Provide the (x, y) coordinate of the cell's center where the given text is located.  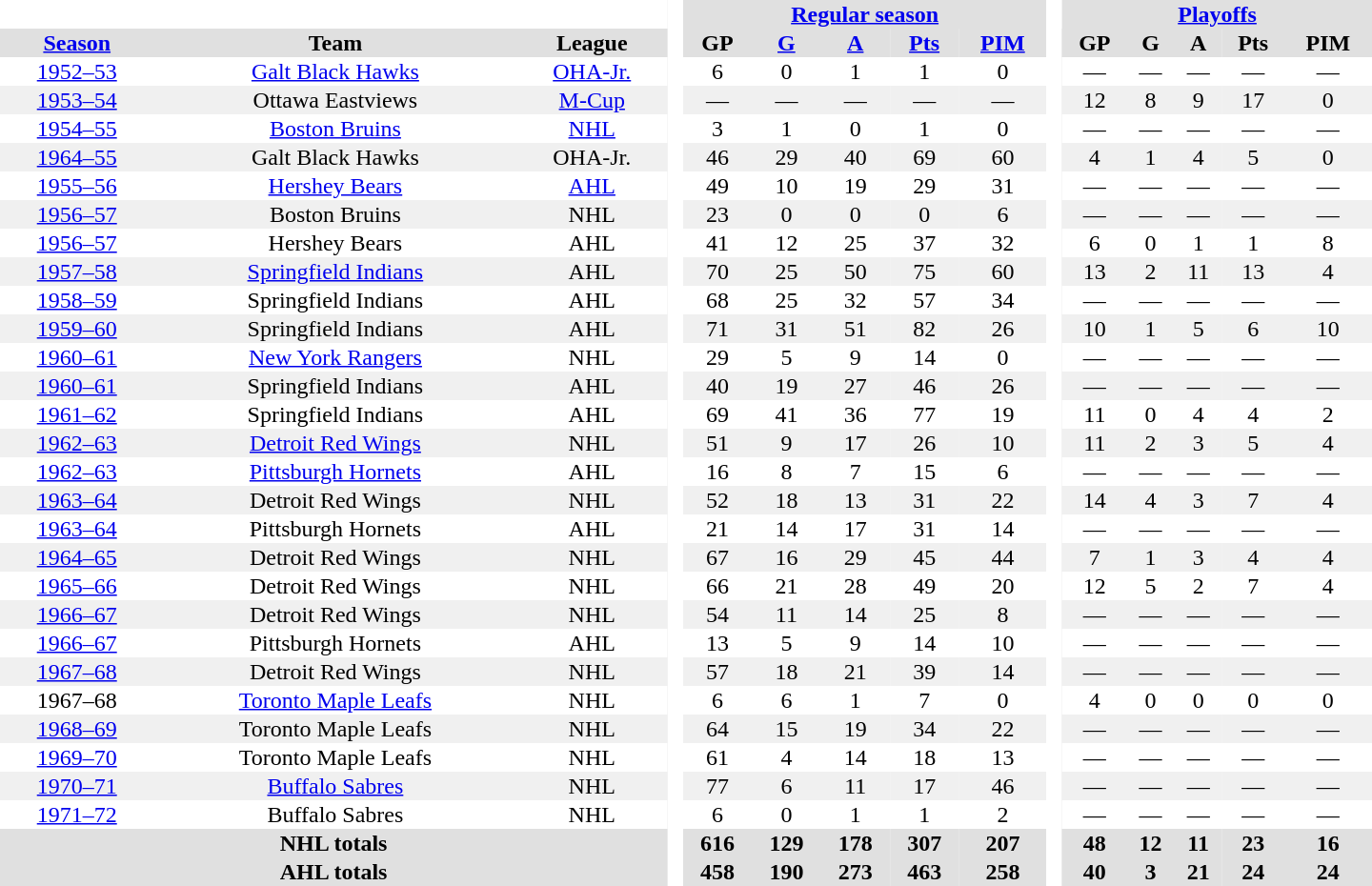
1952–53 (76, 71)
Ottawa Eastviews (335, 100)
68 (717, 300)
307 (924, 843)
37 (924, 243)
League (592, 43)
New York Rangers (335, 357)
178 (856, 843)
39 (924, 672)
273 (856, 872)
1957–58 (76, 272)
75 (924, 272)
616 (717, 843)
82 (924, 329)
AHL totals (333, 872)
54 (717, 614)
1965–66 (76, 586)
28 (856, 586)
M-Cup (592, 100)
1955–56 (76, 186)
64 (717, 729)
61 (717, 757)
1969–70 (76, 757)
1958–59 (76, 300)
Team (335, 43)
67 (717, 557)
27 (856, 386)
207 (1002, 843)
36 (856, 414)
463 (924, 872)
48 (1094, 843)
50 (856, 272)
1959–60 (76, 329)
1964–55 (76, 157)
Regular season (865, 14)
1964–65 (76, 557)
70 (717, 272)
52 (717, 500)
129 (786, 843)
190 (786, 872)
NHL totals (333, 843)
1953–54 (76, 100)
1954–55 (76, 129)
66 (717, 586)
Season (76, 43)
44 (1002, 557)
258 (1002, 872)
45 (924, 557)
1971–72 (76, 815)
1968–69 (76, 729)
1970–71 (76, 786)
71 (717, 329)
20 (1002, 586)
458 (717, 872)
1961–62 (76, 414)
Playoffs (1218, 14)
